Find where the given text appears and provide that cell's center as [x, y] coordinate. 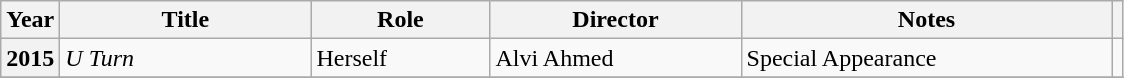
Notes [926, 20]
Director [616, 20]
Title [186, 20]
Herself [400, 58]
Year [30, 20]
Alvi Ahmed [616, 58]
Special Appearance [926, 58]
Role [400, 20]
2015 [30, 58]
U Turn [186, 58]
